Output the (x, y) coordinate of the center of the cell containing the given text.  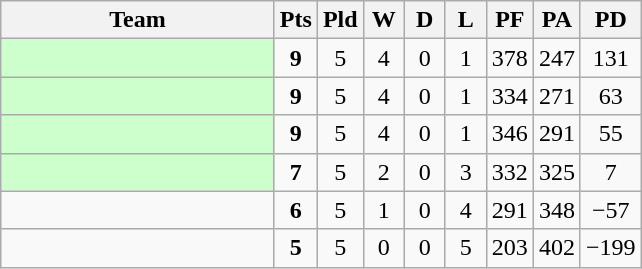
Pts (296, 20)
325 (556, 172)
L (466, 20)
3 (466, 172)
−199 (610, 248)
D (424, 20)
203 (510, 248)
Team (138, 20)
402 (556, 248)
PD (610, 20)
332 (510, 172)
63 (610, 96)
247 (556, 58)
−57 (610, 210)
6 (296, 210)
131 (610, 58)
Pld (340, 20)
W (384, 20)
PA (556, 20)
55 (610, 134)
346 (510, 134)
PF (510, 20)
271 (556, 96)
378 (510, 58)
348 (556, 210)
2 (384, 172)
334 (510, 96)
